Capture the cell that displays the provided text and extract its [x, y] central coordinate. 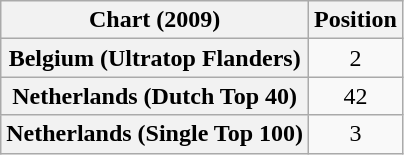
Belgium (Ultratop Flanders) [155, 58]
Chart (2009) [155, 20]
3 [356, 134]
42 [356, 96]
Position [356, 20]
Netherlands (Single Top 100) [155, 134]
2 [356, 58]
Netherlands (Dutch Top 40) [155, 96]
